Pinpoint the cell where the given text exists, returning its [X, Y] midpoint coordinate. 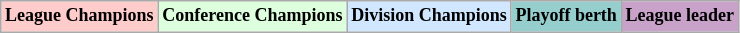
Division Champions [429, 16]
League Champions [80, 16]
Playoff berth [566, 16]
League leader [680, 16]
Conference Champions [252, 16]
